Extract the (X, Y) coordinate from the center of the cell holding the provided text.  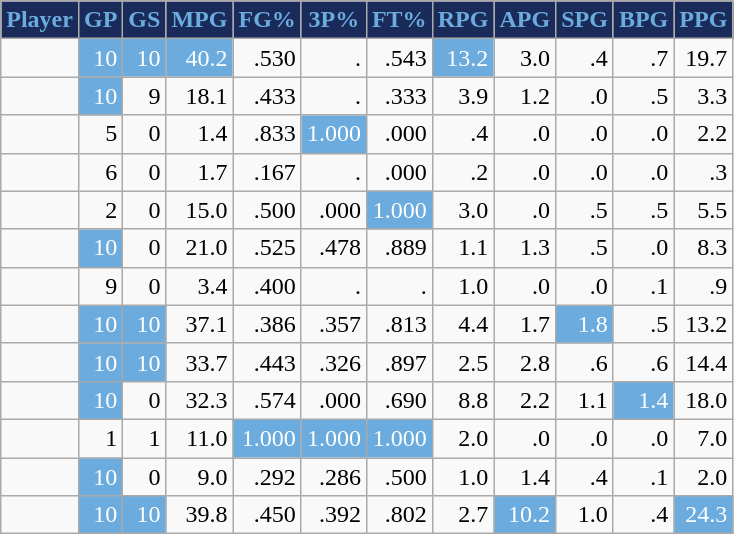
.813 (399, 324)
19.7 (704, 58)
.326 (334, 362)
39.8 (200, 515)
4.4 (463, 324)
GS (144, 20)
Player (40, 20)
3.9 (463, 96)
11.0 (200, 438)
.897 (399, 362)
9.0 (200, 477)
2.5 (463, 362)
1.3 (525, 248)
21.0 (200, 248)
.833 (267, 134)
.386 (267, 324)
.525 (267, 248)
APG (525, 20)
3.3 (704, 96)
2 (100, 210)
6 (100, 172)
.167 (267, 172)
FG% (267, 20)
.802 (399, 515)
.292 (267, 477)
3.4 (200, 286)
.530 (267, 58)
40.2 (200, 58)
GP (100, 20)
.400 (267, 286)
.450 (267, 515)
18.0 (704, 400)
5 (100, 134)
32.3 (200, 400)
1.8 (585, 324)
5.5 (704, 210)
8.8 (463, 400)
.286 (334, 477)
FT% (399, 20)
2.8 (525, 362)
.357 (334, 324)
37.1 (200, 324)
.478 (334, 248)
2.7 (463, 515)
.690 (399, 400)
.574 (267, 400)
24.3 (704, 515)
10.2 (525, 515)
.9 (704, 286)
.392 (334, 515)
SPG (585, 20)
14.4 (704, 362)
BPG (643, 20)
8.3 (704, 248)
7.0 (704, 438)
15.0 (200, 210)
MPG (200, 20)
.433 (267, 96)
3P% (334, 20)
.3 (704, 172)
PPG (704, 20)
.7 (643, 58)
RPG (463, 20)
1.2 (525, 96)
18.1 (200, 96)
.2 (463, 172)
.443 (267, 362)
33.7 (200, 362)
.889 (399, 248)
.543 (399, 58)
.333 (399, 96)
